Capture the cell that displays the provided text and extract its (X, Y) central coordinate. 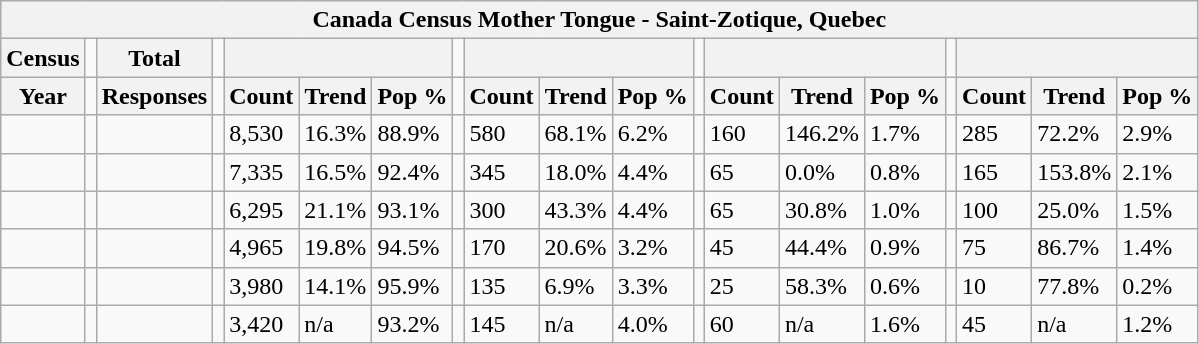
145 (502, 324)
100 (994, 210)
93.2% (412, 324)
86.7% (1074, 248)
1.7% (904, 134)
88.9% (412, 134)
6,295 (262, 210)
25 (742, 286)
7,335 (262, 172)
95.9% (412, 286)
1.4% (1158, 248)
6.2% (652, 134)
3,980 (262, 286)
580 (502, 134)
0.6% (904, 286)
19.8% (336, 248)
92.4% (412, 172)
2.9% (1158, 134)
3.2% (652, 248)
165 (994, 172)
300 (502, 210)
6.9% (576, 286)
Canada Census Mother Tongue - Saint-Zotique, Quebec (600, 20)
60 (742, 324)
21.1% (336, 210)
1.6% (904, 324)
18.0% (576, 172)
75 (994, 248)
14.1% (336, 286)
153.8% (1074, 172)
Total (154, 58)
345 (502, 172)
30.8% (822, 210)
72.2% (1074, 134)
0.9% (904, 248)
2.1% (1158, 172)
44.4% (822, 248)
16.3% (336, 134)
93.1% (412, 210)
58.3% (822, 286)
Responses (154, 96)
0.2% (1158, 286)
3,420 (262, 324)
68.1% (576, 134)
160 (742, 134)
8,530 (262, 134)
10 (994, 286)
170 (502, 248)
4,965 (262, 248)
0.0% (822, 172)
Census (43, 58)
285 (994, 134)
1.5% (1158, 210)
Year (43, 96)
135 (502, 286)
16.5% (336, 172)
25.0% (1074, 210)
0.8% (904, 172)
20.6% (576, 248)
4.0% (652, 324)
94.5% (412, 248)
1.0% (904, 210)
3.3% (652, 286)
77.8% (1074, 286)
43.3% (576, 210)
1.2% (1158, 324)
146.2% (822, 134)
